Scan for the cell matching the given text and deliver its (X, Y) coordinate at center. 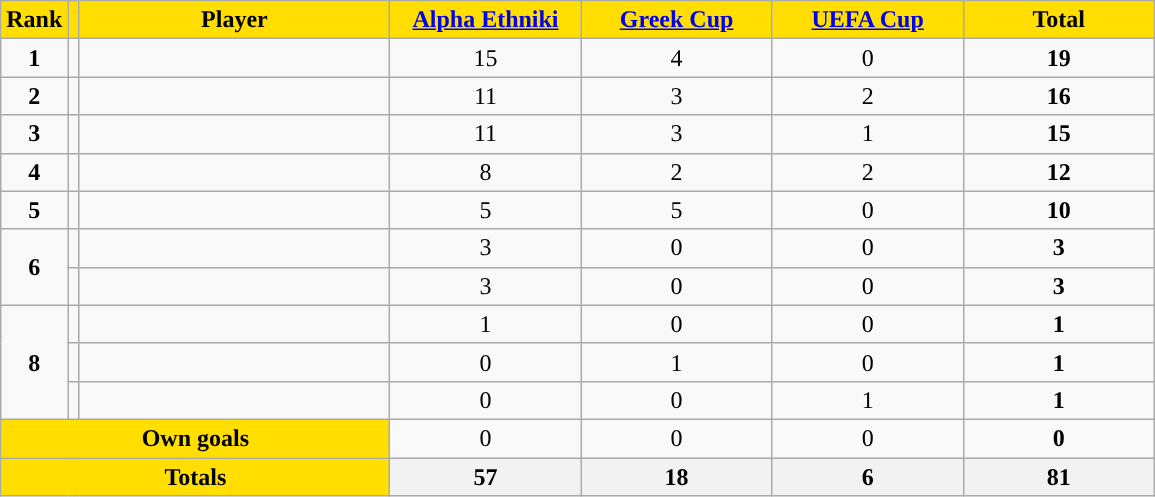
81 (1058, 477)
16 (1058, 96)
Greek Cup (676, 20)
18 (676, 477)
Total (1058, 20)
19 (1058, 58)
Totals (196, 477)
12 (1058, 172)
Player (234, 20)
10 (1058, 210)
Own goals (196, 438)
Alpha Ethniki (486, 20)
UEFA Cup (868, 20)
Rank (34, 20)
57 (486, 477)
